Determine the (x, y) coordinate at the center of the cell enclosing the given text.  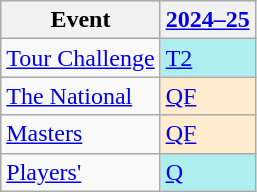
Q (208, 172)
Tour Challenge (80, 58)
2024–25 (208, 20)
Players' (80, 172)
Event (80, 20)
Masters (80, 134)
The National (80, 96)
T2 (208, 58)
